Detect which cell encompasses the target text, then output its (X, Y) center coordinate. 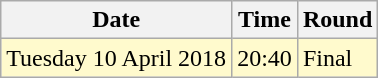
20:40 (265, 58)
Final (337, 58)
Date (116, 20)
Tuesday 10 April 2018 (116, 58)
Round (337, 20)
Time (265, 20)
